From the cell containing the given text, extract its center point as (X, Y) coordinate. 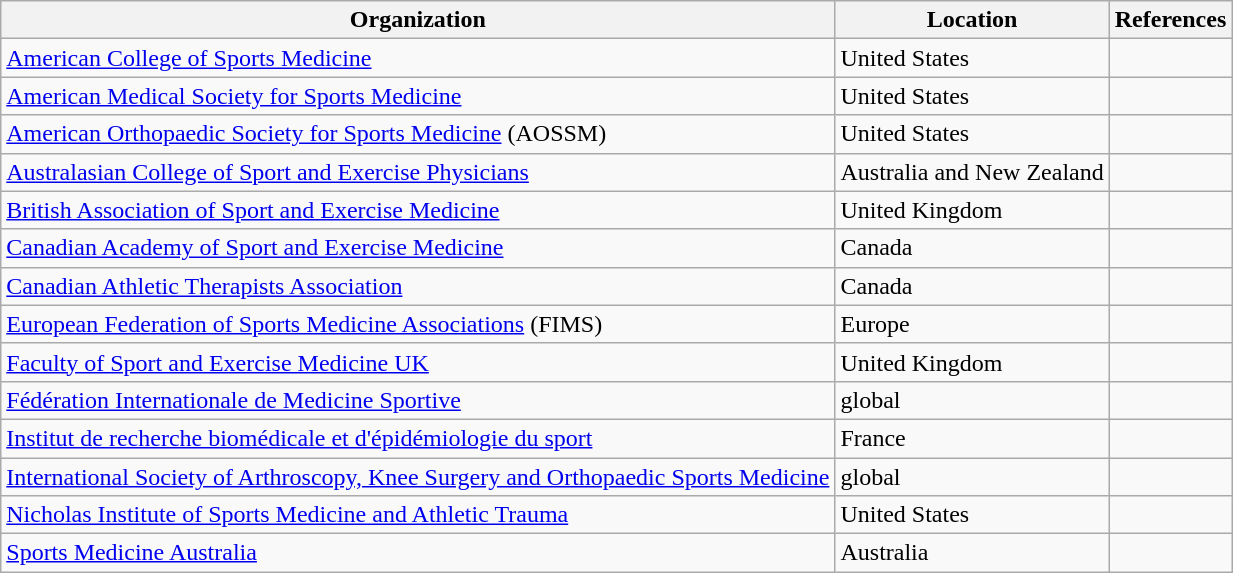
References (1170, 20)
British Association of Sport and Exercise Medicine (418, 210)
France (972, 438)
European Federation of Sports Medicine Associations (FIMS) (418, 324)
Location (972, 20)
Australasian College of Sport and Exercise Physicians (418, 172)
Australia and New Zealand (972, 172)
American College of Sports Medicine (418, 58)
Institut de recherche biomédicale et d'épidémiologie du sport (418, 438)
American Medical Society for Sports Medicine (418, 96)
American Orthopaedic Society for Sports Medicine (AOSSM) (418, 134)
Canadian Academy of Sport and Exercise Medicine (418, 248)
Fédération Internationale de Medicine Sportive (418, 400)
Sports Medicine Australia (418, 553)
Europe (972, 324)
Canadian Athletic Therapists Association (418, 286)
Faculty of Sport and Exercise Medicine UK (418, 362)
Organization (418, 20)
International Society of Arthroscopy, Knee Surgery and Orthopaedic Sports Medicine (418, 477)
Australia (972, 553)
Nicholas Institute of Sports Medicine and Athletic Trauma (418, 515)
